Find where the given text appears and provide that cell's center as [x, y] coordinate. 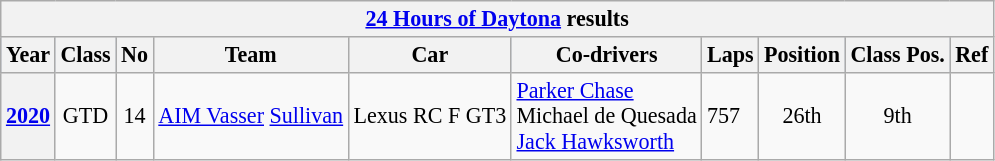
No [134, 54]
26th [802, 116]
Position [802, 54]
2020 [28, 116]
Ref [972, 54]
Team [250, 54]
757 [730, 116]
Lexus RC F GT3 [430, 116]
Year [28, 54]
Laps [730, 54]
14 [134, 116]
AIM Vasser Sullivan [250, 116]
Car [430, 54]
Parker Chase Michael de Quesada Jack Hawksworth [606, 116]
24 Hours of Daytona results [498, 18]
9th [898, 116]
Class [86, 54]
Co-drivers [606, 54]
GTD [86, 116]
Class Pos. [898, 54]
